Detect which cell encompasses the target text, then output its [X, Y] center coordinate. 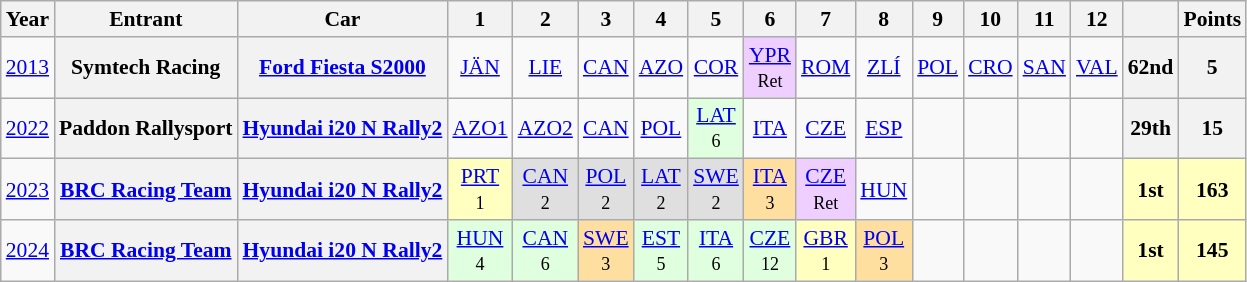
ITA6 [716, 250]
Symtech Racing [146, 68]
COR [716, 68]
LAT2 [661, 190]
ROM [826, 68]
1 [480, 19]
3 [606, 19]
LIE [546, 68]
Points [1212, 19]
CAN6 [546, 250]
4 [661, 19]
ZLÍ [884, 68]
2013 [28, 68]
8 [884, 19]
CZERet [826, 190]
ITA [770, 128]
AZO1 [480, 128]
29th [1151, 128]
AZO [661, 68]
2023 [28, 190]
JÄN [480, 68]
POL3 [884, 250]
PRT1 [480, 190]
ESP [884, 128]
Entrant [146, 19]
GBR1 [826, 250]
10 [990, 19]
7 [826, 19]
6 [770, 19]
ITA3 [770, 190]
2 [546, 19]
Year [28, 19]
2024 [28, 250]
62nd [1151, 68]
CZE [826, 128]
CAN2 [546, 190]
SWE2 [716, 190]
CZE12 [770, 250]
9 [938, 19]
POL2 [606, 190]
11 [1044, 19]
HUN4 [480, 250]
YPRRet [770, 68]
145 [1212, 250]
AZO2 [546, 128]
LAT6 [716, 128]
SAN [1044, 68]
VAL [1097, 68]
2022 [28, 128]
Ford Fiesta S2000 [342, 68]
SWE3 [606, 250]
HUN [884, 190]
12 [1097, 19]
EST5 [661, 250]
Paddon Rallysport [146, 128]
CRO [990, 68]
163 [1212, 190]
15 [1212, 128]
Car [342, 19]
